Locate the cell with the specified text and output its (x, y) center coordinate. 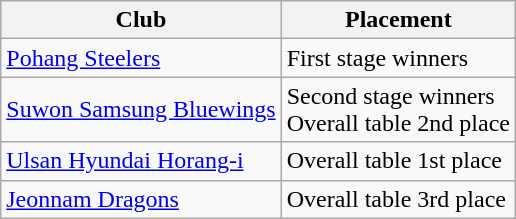
Overall table 1st place (398, 161)
Pohang Steelers (141, 58)
Second stage winnersOverall table 2nd place (398, 110)
Jeonnam Dragons (141, 199)
Suwon Samsung Bluewings (141, 110)
First stage winners (398, 58)
Club (141, 20)
Ulsan Hyundai Horang-i (141, 161)
Overall table 3rd place (398, 199)
Placement (398, 20)
